Locate the cell with the specified text and output its [x, y] center coordinate. 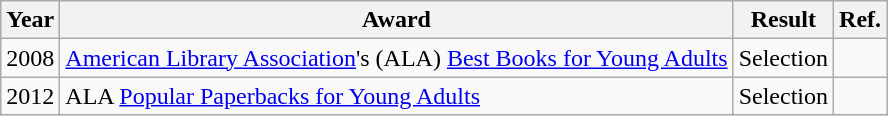
American Library Association's (ALA) Best Books for Young Adults [396, 58]
2012 [30, 96]
2008 [30, 58]
Year [30, 20]
Result [783, 20]
Ref. [860, 20]
Award [396, 20]
ALA Popular Paperbacks for Young Adults [396, 96]
